Determine the (X, Y) coordinate at the center of the cell enclosing the given text.  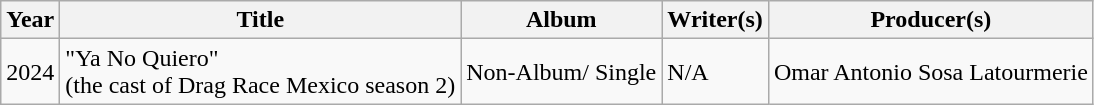
Writer(s) (716, 20)
Non-Album/ Single (562, 72)
Title (260, 20)
N/A (716, 72)
Year (30, 20)
2024 (30, 72)
Album (562, 20)
"Ya No Quiero" (the cast of Drag Race Mexico season 2) (260, 72)
Omar Antonio Sosa Latourmerie (930, 72)
Producer(s) (930, 20)
